From the cell containing the given text, extract its center point as (x, y) coordinate. 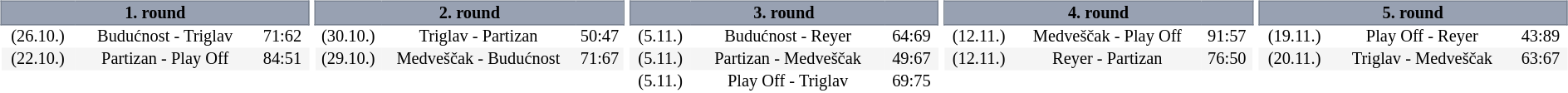
43:89 (1541, 37)
Triglav - Partizan (478, 37)
50:47 (600, 37)
71:62 (282, 37)
Play Off - Reyer (1423, 37)
63:67 (1541, 60)
(22.10.) (38, 60)
(26.10.) (38, 37)
(29.10.) (349, 60)
Budućnost - Triglav (165, 37)
(20.11.) (1295, 60)
Triglav - Medveščak (1423, 60)
Partizan - Medveščak (787, 60)
2. round (470, 12)
3. round (784, 12)
4. round (1098, 12)
5. round (1414, 12)
Budućnost - Reyer (787, 37)
Partizan - Play Off (165, 60)
Reyer - Partizan (1107, 60)
(30.10.) (349, 37)
84:51 (282, 60)
76:50 (1227, 60)
71:67 (600, 60)
49:67 (911, 60)
Medveščak - Budućnost (478, 60)
Medveščak - Play Off (1107, 37)
91:57 (1227, 37)
69:75 (911, 81)
64:69 (911, 37)
1. round (154, 12)
(19.11.) (1295, 37)
Play Off - Triglav (787, 81)
